Scan for the cell matching the given text and deliver its [X, Y] coordinate at center. 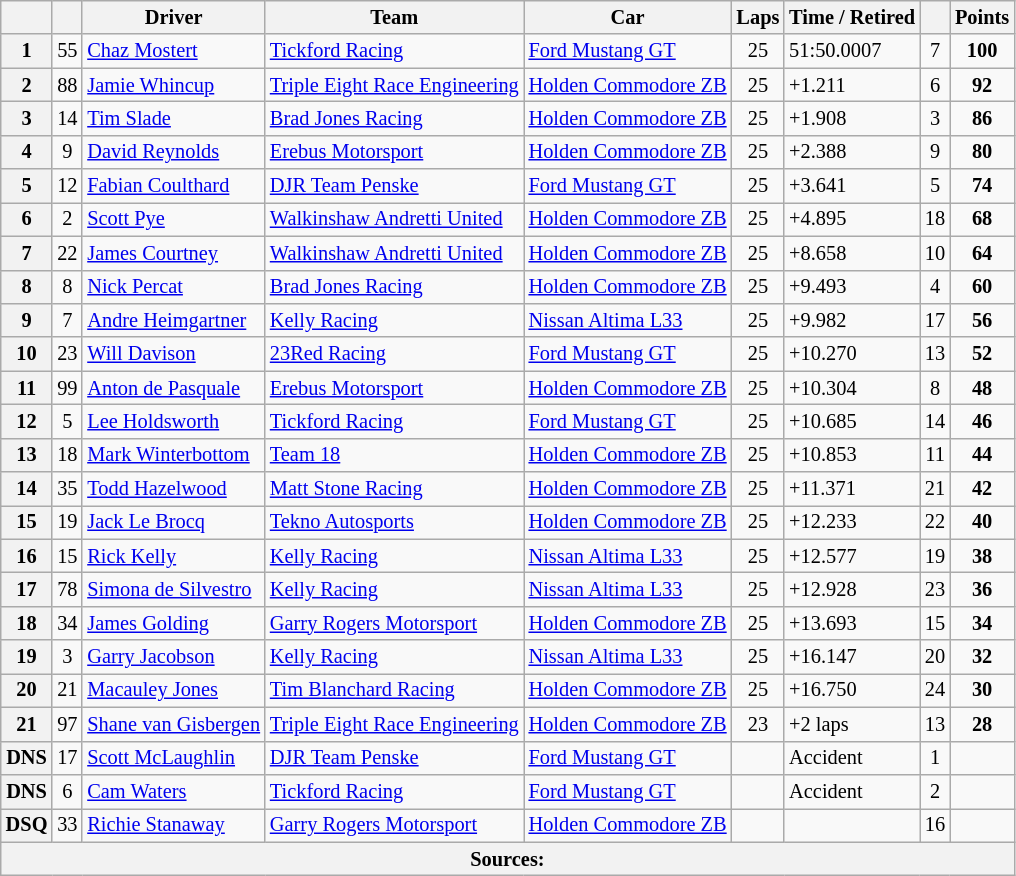
Tekno Autosports [394, 522]
Scott Pye [174, 219]
44 [982, 455]
Todd Hazelwood [174, 489]
78 [67, 589]
+10.853 [852, 455]
23Red Racing [394, 354]
24 [935, 690]
52 [982, 354]
Garry Jacobson [174, 657]
+2 laps [852, 724]
36 [982, 589]
Richie Stanaway [174, 825]
64 [982, 253]
40 [982, 522]
99 [67, 388]
+11.371 [852, 489]
97 [67, 724]
68 [982, 219]
Macauley Jones [174, 690]
Nick Percat [174, 287]
Will Davison [174, 354]
David Reynolds [174, 152]
30 [982, 690]
Laps [758, 17]
+9.493 [852, 287]
+9.982 [852, 320]
Points [982, 17]
88 [67, 85]
60 [982, 287]
80 [982, 152]
46 [982, 421]
33 [67, 825]
+12.233 [852, 522]
Jack Le Brocq [174, 522]
Simona de Silvestro [174, 589]
Cam Waters [174, 791]
+8.658 [852, 253]
Tim Slade [174, 118]
+12.928 [852, 589]
100 [982, 51]
Jamie Whincup [174, 85]
+10.270 [852, 354]
Car [628, 17]
+16.750 [852, 690]
Fabian Coulthard [174, 186]
32 [982, 657]
Mark Winterbottom [174, 455]
86 [982, 118]
+13.693 [852, 623]
+10.685 [852, 421]
+1.211 [852, 85]
Time / Retired [852, 17]
+4.895 [852, 219]
James Golding [174, 623]
Matt Stone Racing [394, 489]
+10.304 [852, 388]
92 [982, 85]
Lee Holdsworth [174, 421]
Sources: [508, 859]
74 [982, 186]
+16.147 [852, 657]
Scott McLaughlin [174, 758]
28 [982, 724]
+1.908 [852, 118]
Shane van Gisbergen [174, 724]
35 [67, 489]
42 [982, 489]
Tim Blanchard Racing [394, 690]
56 [982, 320]
Team [394, 17]
+3.641 [852, 186]
DSQ [27, 825]
48 [982, 388]
Anton de Pasquale [174, 388]
Driver [174, 17]
55 [67, 51]
+12.577 [852, 556]
Team 18 [394, 455]
51:50.0007 [852, 51]
+2.388 [852, 152]
38 [982, 556]
Chaz Mostert [174, 51]
Rick Kelly [174, 556]
Andre Heimgartner [174, 320]
James Courtney [174, 253]
